Determine the (X, Y) coordinate at the center of the cell enclosing the given text.  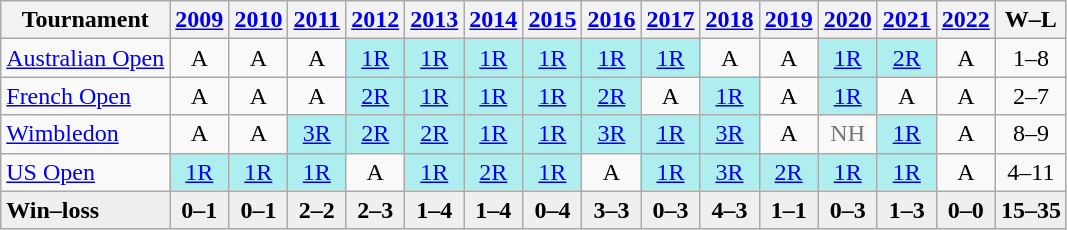
2–3 (376, 210)
8–9 (1030, 134)
1–1 (788, 210)
1–3 (906, 210)
2–2 (317, 210)
1–8 (1030, 58)
2013 (434, 20)
French Open (86, 96)
2012 (376, 20)
4–11 (1030, 172)
2019 (788, 20)
2011 (317, 20)
2021 (906, 20)
2015 (552, 20)
2018 (730, 20)
4–3 (730, 210)
2010 (258, 20)
NH (848, 134)
0–0 (966, 210)
Australian Open (86, 58)
2020 (848, 20)
2016 (612, 20)
2–7 (1030, 96)
15–35 (1030, 210)
2017 (670, 20)
2014 (494, 20)
2022 (966, 20)
W–L (1030, 20)
Win–loss (86, 210)
0–4 (552, 210)
Wimbledon (86, 134)
US Open (86, 172)
Tournament (86, 20)
3–3 (612, 210)
2009 (200, 20)
